Identify which cell holds the provided text, then report its [X, Y] central coordinate. 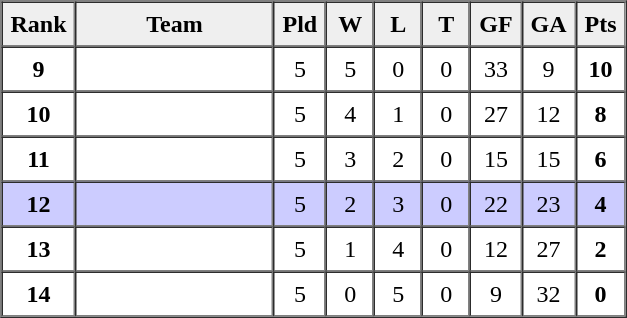
11 [39, 158]
6 [601, 158]
23 [549, 204]
Pld [300, 24]
L [398, 24]
Team [175, 24]
Pts [601, 24]
33 [496, 68]
22 [496, 204]
8 [601, 114]
13 [39, 248]
GF [496, 24]
32 [549, 294]
W [350, 24]
14 [39, 294]
T [446, 24]
Rank [39, 24]
GA [549, 24]
